Locate the cell with the specified text and output its (X, Y) center coordinate. 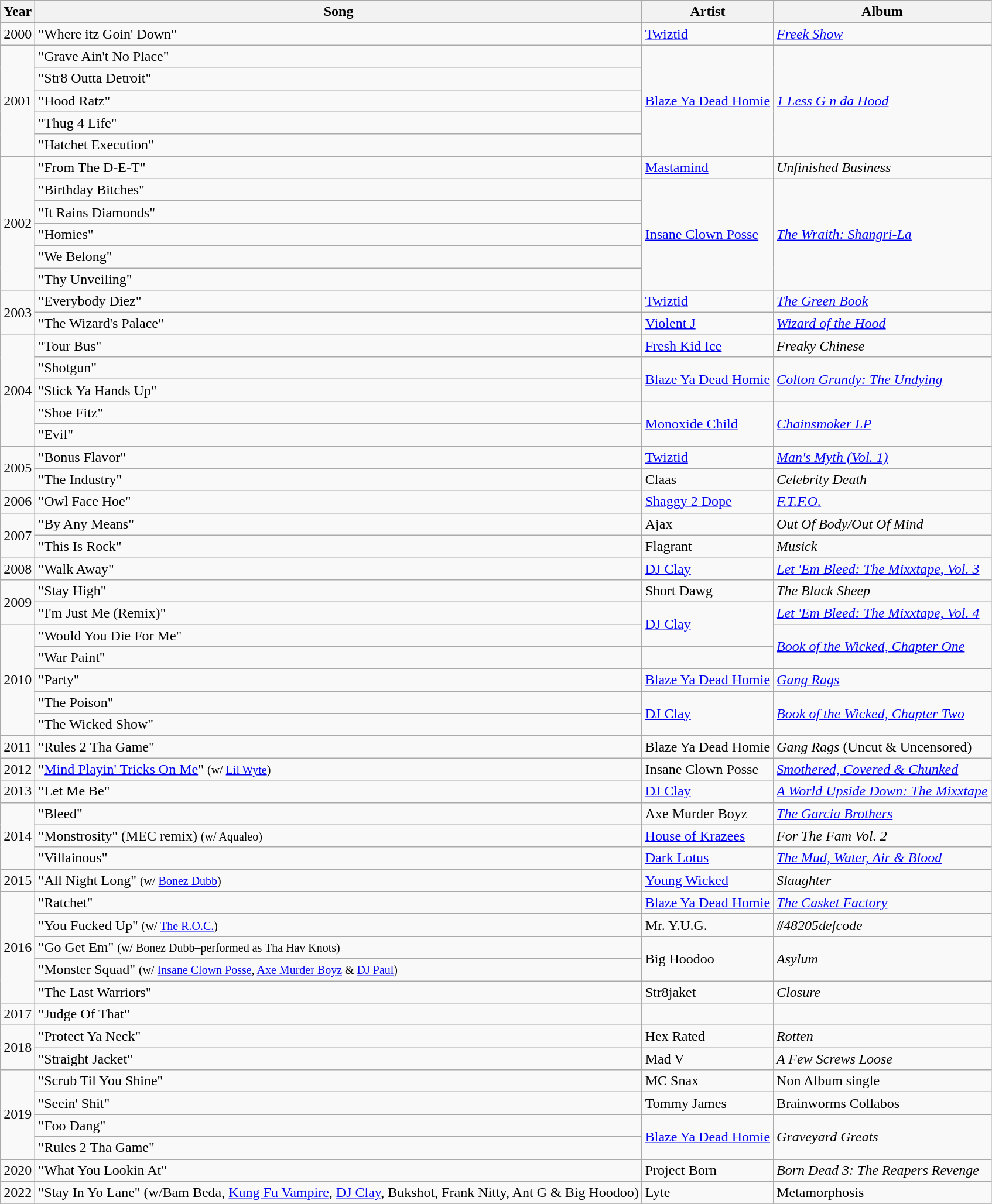
Metamorphosis (882, 1192)
Project Born (707, 1170)
Book of the Wicked, Chapter One (882, 646)
"Villainous" (338, 858)
"Str8 Outta Detroit" (338, 78)
"The Poison" (338, 702)
F.T.F.O. (882, 502)
"It Rains Diamonds" (338, 212)
Gang Rags (882, 680)
"Stay High" (338, 591)
"Birthday Bitches" (338, 190)
Unfinished Business (882, 167)
"War Paint" (338, 658)
"Hatchet Execution" (338, 145)
Artist (707, 12)
Str8jaket (707, 992)
"Straight Jacket" (338, 1059)
"Walk Away" (338, 568)
"Judge Of That" (338, 1014)
Born Dead 3: The Reapers Revenge (882, 1170)
2006 (18, 502)
"Stick Ya Hands Up" (338, 390)
"The Wicked Show" (338, 725)
The Green Book (882, 301)
Book of the Wicked, Chapter Two (882, 714)
"Shoe Fitz" (338, 413)
Freek Show (882, 34)
2013 (18, 791)
Mastamind (707, 167)
1 Less G n da Hood (882, 101)
"Go Get Em" (w/ Bonez Dubb–performed as Tha Hav Knots) (338, 947)
Dark Lotus (707, 858)
Out Of Body/Out Of Mind (882, 524)
Claas (707, 479)
2007 (18, 535)
"Seein' Shit" (338, 1103)
Fresh Kid Ice (707, 346)
"Thug 4 Life" (338, 123)
Hex Rated (707, 1037)
2001 (18, 101)
Let 'Em Bleed: The Mixxtape, Vol. 4 (882, 613)
Smothered, Covered & Chunked (882, 769)
Young Wicked (707, 880)
Wizard of the Hood (882, 324)
2019 (18, 1114)
"I'm Just Me (Remix)" (338, 613)
Graveyard Greats (882, 1137)
2002 (18, 223)
MC Snax (707, 1081)
Asylum (882, 958)
2018 (18, 1048)
Freaky Chinese (882, 346)
"Protect Ya Neck" (338, 1037)
Shaggy 2 Dope (707, 502)
"What You Lookin At" (338, 1170)
"Ratchet" (338, 903)
"Let Me Be" (338, 791)
"Bonus Flavor" (338, 457)
"Owl Face Hoe" (338, 502)
2005 (18, 468)
2014 (18, 836)
2020 (18, 1170)
Slaughter (882, 880)
Monoxide Child (707, 424)
Brainworms Collabos (882, 1103)
Lyte (707, 1192)
"Bleed" (338, 814)
"Evil" (338, 435)
"By Any Means" (338, 524)
Mr. Y.U.G. (707, 925)
"Monstrosity" (MEC remix) (w/ Aqualeo) (338, 836)
Celebrity Death (882, 479)
"Tour Bus" (338, 346)
The Casket Factory (882, 903)
"Everybody Diez" (338, 301)
Big Hoodoo (707, 958)
The Black Sheep (882, 591)
"Would You Die For Me" (338, 635)
Mad V (707, 1059)
Axe Murder Boyz (707, 814)
2011 (18, 747)
"From The D-E-T" (338, 167)
Gang Rags (Uncut & Uncensored) (882, 747)
"Party" (338, 680)
"Shotgun" (338, 368)
"Stay In Yo Lane" (w/Bam Beda, Kung Fu Vampire, DJ Clay, Bukshot, Frank Nitty, Ant G & Big Hoodoo) (338, 1192)
The Wraith: Shangri-La (882, 234)
2022 (18, 1192)
Year (18, 12)
A World Upside Down: The Mixxtape (882, 791)
#48205defcode (882, 925)
2012 (18, 769)
Non Album single (882, 1081)
For The Fam Vol. 2 (882, 836)
Song (338, 12)
Let 'Em Bleed: The Mixxtape, Vol. 3 (882, 568)
"We Belong" (338, 256)
The Mud, Water, Air & Blood (882, 858)
"Hood Ratz" (338, 101)
Man's Myth (Vol. 1) (882, 457)
"The Industry" (338, 479)
2008 (18, 568)
"The Wizard's Palace" (338, 324)
"Monster Squad" (w/ Insane Clown Posse, Axe Murder Boyz & DJ Paul) (338, 969)
Rotten (882, 1037)
Closure (882, 992)
Violent J (707, 324)
A Few Screws Loose (882, 1059)
2000 (18, 34)
Colton Grundy: The Undying (882, 379)
2009 (18, 602)
Tommy James (707, 1103)
2004 (18, 390)
"Foo Dang" (338, 1126)
Flagrant (707, 546)
2003 (18, 313)
The Garcia Brothers (882, 814)
Musick (882, 546)
Chainsmoker LP (882, 424)
Short Dawg (707, 591)
2017 (18, 1014)
2016 (18, 947)
"The Last Warriors" (338, 992)
"This Is Rock" (338, 546)
House of Krazees (707, 836)
2010 (18, 680)
Album (882, 12)
"Grave Ain't No Place" (338, 56)
Ajax (707, 524)
"Scrub Til You Shine" (338, 1081)
"You Fucked Up" (w/ The R.O.C.) (338, 925)
"Where itz Goin' Down" (338, 34)
"Thy Unveiling" (338, 279)
"All Night Long" (w/ Bonez Dubb) (338, 880)
2015 (18, 880)
"Mind Playin' Tricks On Me" (w/ Lil Wyte) (338, 769)
"Homies" (338, 234)
